Capture the cell that displays the provided text and extract its (x, y) central coordinate. 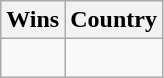
Wins (33, 20)
Country (114, 20)
